For the text-containing cell, return its midpoint in (x, y) coordinate format. 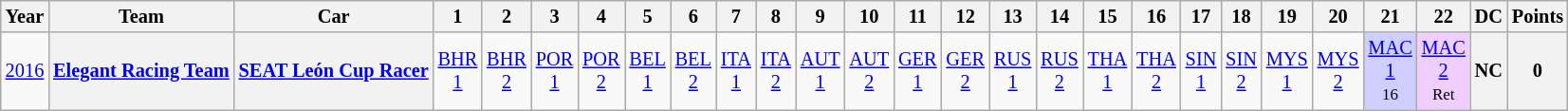
GER2 (965, 71)
14 (1059, 16)
2016 (25, 71)
8 (776, 16)
DC (1489, 16)
POR2 (601, 71)
ITA2 (776, 71)
13 (1013, 16)
SIN1 (1201, 71)
4 (601, 16)
9 (821, 16)
18 (1241, 16)
RUS1 (1013, 71)
ITA1 (736, 71)
12 (965, 16)
MAC116 (1391, 71)
3 (554, 16)
10 (869, 16)
22 (1444, 16)
16 (1156, 16)
7 (736, 16)
Points (1538, 16)
SIN2 (1241, 71)
RUS2 (1059, 71)
19 (1287, 16)
5 (647, 16)
AUT1 (821, 71)
BHR1 (458, 71)
2 (507, 16)
Car (334, 16)
MYS1 (1287, 71)
BHR2 (507, 71)
Elegant Racing Team (140, 71)
THA2 (1156, 71)
GER1 (917, 71)
POR1 (554, 71)
17 (1201, 16)
MAC2Ret (1444, 71)
Year (25, 16)
11 (917, 16)
MYS2 (1338, 71)
21 (1391, 16)
15 (1108, 16)
6 (693, 16)
1 (458, 16)
0 (1538, 71)
THA1 (1108, 71)
SEAT León Cup Racer (334, 71)
Team (140, 16)
BEL1 (647, 71)
AUT2 (869, 71)
NC (1489, 71)
BEL2 (693, 71)
20 (1338, 16)
